Find where the given text appears and provide that cell's center as [x, y] coordinate. 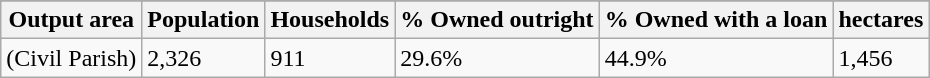
2,326 [204, 58]
Output area [72, 20]
hectares [881, 20]
Population [204, 20]
% Owned with a loan [716, 20]
29.6% [497, 58]
Households [330, 20]
911 [330, 58]
1,456 [881, 58]
44.9% [716, 58]
(Civil Parish) [72, 58]
% Owned outright [497, 20]
